Provide the [x, y] coordinate of the cell's center where the given text is located.  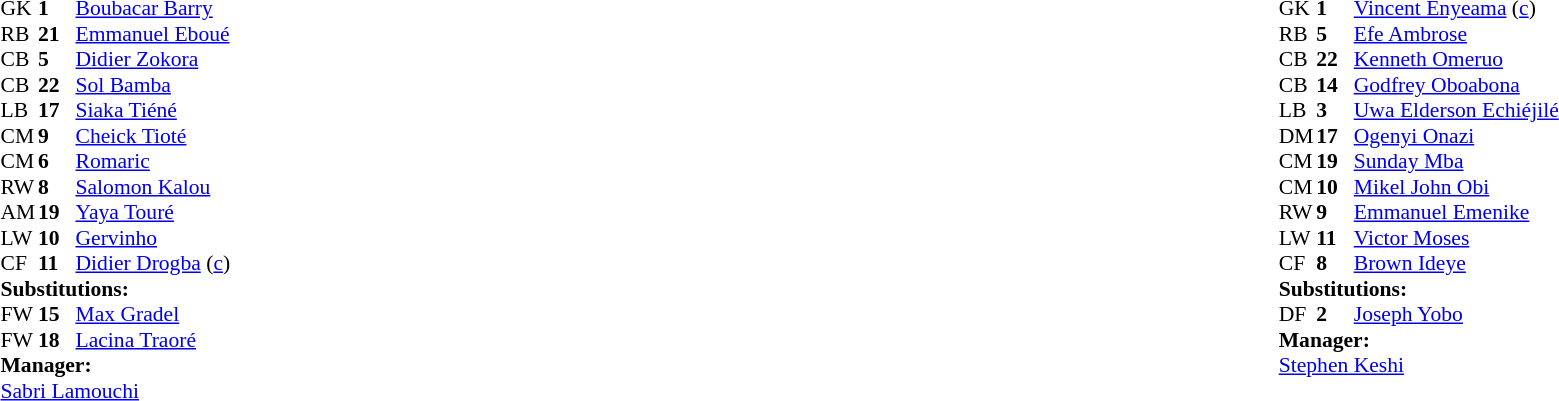
Romaric [154, 161]
DF [1298, 315]
DM [1298, 136]
Sunday Mba [1456, 161]
Victor Moses [1456, 238]
Gervinho [154, 238]
2 [1335, 315]
3 [1335, 111]
Kenneth Omeruo [1456, 59]
Didier Zokora [154, 59]
Max Gradel [154, 315]
AM [19, 213]
Uwa Elderson Echiéjilé [1456, 111]
Cheick Tioté [154, 136]
Stephen Keshi [1419, 365]
Lacina Traoré [154, 340]
Brown Ideye [1456, 263]
Joseph Yobo [1456, 315]
Emmanuel Emenike [1456, 213]
14 [1335, 85]
Sol Bamba [154, 85]
Mikel John Obi [1456, 187]
15 [57, 315]
Salomon Kalou [154, 187]
Siaka Tiéné [154, 111]
Emmanuel Eboué [154, 34]
18 [57, 340]
Efe Ambrose [1456, 34]
6 [57, 161]
Yaya Touré [154, 213]
Ogenyi Onazi [1456, 136]
Godfrey Oboabona [1456, 85]
21 [57, 34]
Didier Drogba (c) [154, 263]
